Extract the [x, y] coordinate from the center of the cell holding the provided text.  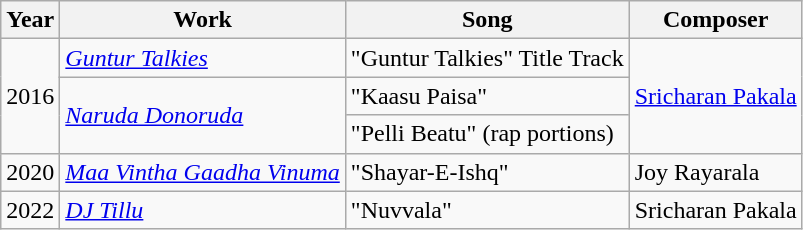
"Kaasu Paisa" [487, 96]
Song [487, 20]
Joy Rayarala [716, 172]
"Nuvvala" [487, 210]
Naruda Donoruda [202, 115]
Year [30, 20]
Guntur Talkies [202, 58]
2022 [30, 210]
2016 [30, 96]
"Pelli Beatu" (rap portions) [487, 134]
Composer [716, 20]
"Shayar-E-Ishq" [487, 172]
"Guntur Talkies" Title Track [487, 58]
Maa Vintha Gaadha Vinuma [202, 172]
2020 [30, 172]
DJ Tillu [202, 210]
Work [202, 20]
